Detect which cell encompasses the target text, then output its [x, y] center coordinate. 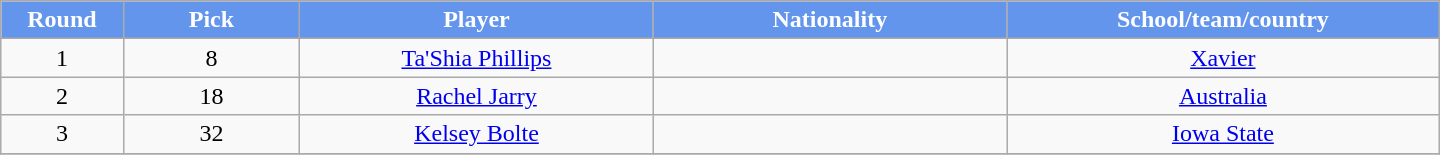
Iowa State [1224, 134]
18 [212, 96]
Kelsey Bolte [476, 134]
School/team/country [1224, 20]
Rachel Jarry [476, 96]
Ta'Shia Phillips [476, 58]
Xavier [1224, 58]
Round [62, 20]
3 [62, 134]
32 [212, 134]
2 [62, 96]
Player [476, 20]
Pick [212, 20]
Australia [1224, 96]
1 [62, 58]
Nationality [830, 20]
8 [212, 58]
